Output the (x, y) coordinate of the center of the cell containing the given text.  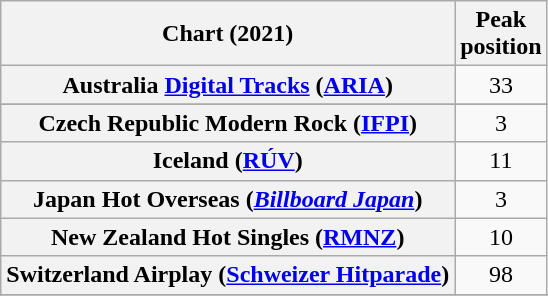
Japan Hot Overseas (Billboard Japan) (228, 199)
10 (501, 237)
Australia Digital Tracks (ARIA) (228, 85)
New Zealand Hot Singles (RMNZ) (228, 237)
33 (501, 85)
98 (501, 275)
Chart (2021) (228, 34)
11 (501, 161)
Czech Republic Modern Rock (IFPI) (228, 123)
Peakposition (501, 34)
Switzerland Airplay (Schweizer Hitparade) (228, 275)
Iceland (RÚV) (228, 161)
